Scan for the cell matching the given text and deliver its (x, y) coordinate at center. 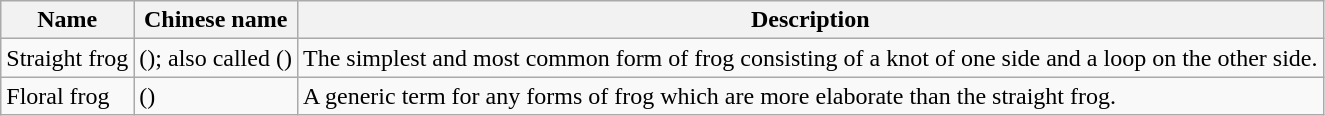
Floral frog (68, 96)
A generic term for any forms of frog which are more elaborate than the straight frog. (810, 96)
(); also called () (216, 58)
Name (68, 20)
The simplest and most common form of frog consisting of a knot of one side and a loop on the other side. (810, 58)
Description (810, 20)
() (216, 96)
Chinese name (216, 20)
Straight frog (68, 58)
